Identify which cell holds the provided text, then report its [X, Y] central coordinate. 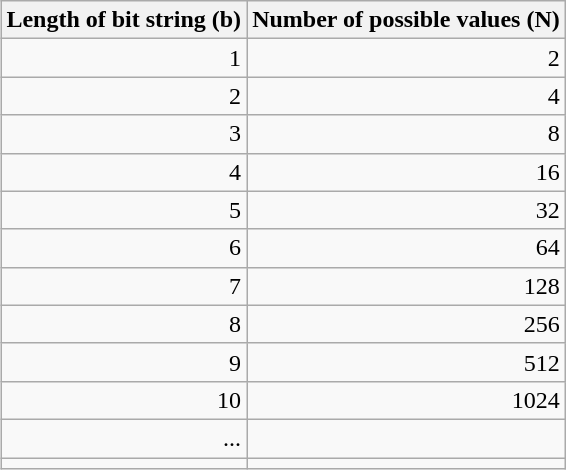
10 [124, 400]
1 [124, 58]
... [124, 438]
9 [124, 362]
7 [124, 286]
6 [124, 248]
5 [124, 210]
3 [124, 134]
1024 [406, 400]
256 [406, 324]
Length of bit string (b) [124, 20]
16 [406, 172]
64 [406, 248]
128 [406, 286]
Number of possible values (N) [406, 20]
32 [406, 210]
512 [406, 362]
